Find where the given text appears and provide that cell's center as [X, Y] coordinate. 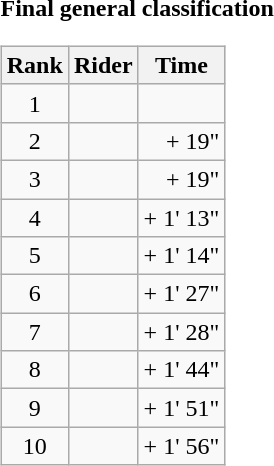
7 [34, 332]
Rank [34, 65]
10 [34, 446]
Time [182, 65]
Rider [103, 65]
+ 1' 28" [182, 332]
1 [34, 103]
6 [34, 294]
+ 1' 51" [182, 408]
+ 1' 27" [182, 294]
+ 1' 13" [182, 217]
5 [34, 256]
9 [34, 408]
2 [34, 141]
3 [34, 179]
8 [34, 370]
4 [34, 217]
+ 1' 44" [182, 370]
+ 1' 14" [182, 256]
+ 1' 56" [182, 446]
